Return the (X, Y) coordinate for the center point of the cell that contains the specified text.  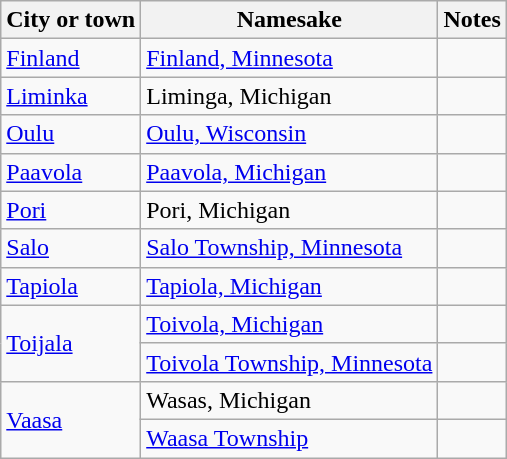
Oulu, Wisconsin (290, 134)
Wasas, Michigan (290, 400)
City or town (71, 20)
Salo Township, Minnesota (290, 248)
Toivola Township, Minnesota (290, 362)
Paavola (71, 172)
Tapiola, Michigan (290, 286)
Toijala (71, 343)
Finland (71, 58)
Waasa Township (290, 438)
Liminka (71, 96)
Finland, Minnesota (290, 58)
Notes (472, 20)
Paavola, Michigan (290, 172)
Tapiola (71, 286)
Pori (71, 210)
Liminga, Michigan (290, 96)
Pori, Michigan (290, 210)
Namesake (290, 20)
Oulu (71, 134)
Vaasa (71, 419)
Salo (71, 248)
Toivola, Michigan (290, 324)
